Detect which cell encompasses the target text, then output its (x, y) center coordinate. 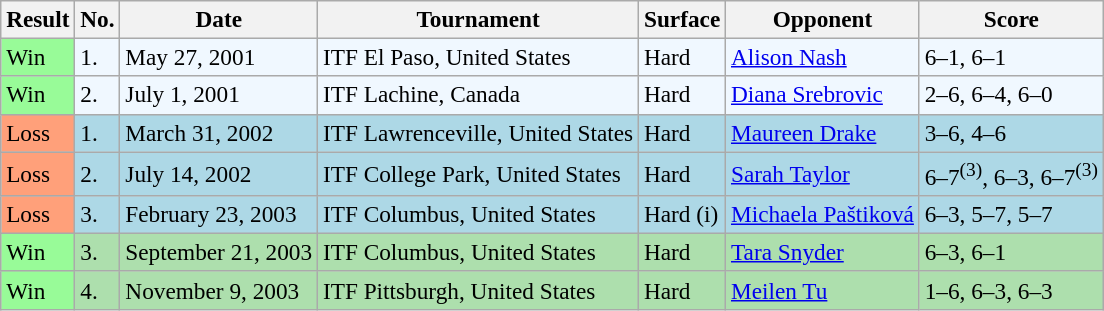
6–3, 6–1 (1011, 252)
Alison Nash (823, 57)
Opponent (823, 19)
3–6, 4–6 (1011, 133)
Date (219, 19)
4. (98, 290)
Sarah Taylor (823, 173)
March 31, 2002 (219, 133)
ITF El Paso, United States (478, 57)
Hard (i) (682, 214)
September 21, 2003 (219, 252)
Tara Snyder (823, 252)
July 1, 2001 (219, 95)
May 27, 2001 (219, 57)
Maureen Drake (823, 133)
February 23, 2003 (219, 214)
Michaela Paštiková (823, 214)
November 9, 2003 (219, 290)
No. (98, 19)
July 14, 2002 (219, 173)
2–6, 6–4, 6–0 (1011, 95)
1–6, 6–3, 6–3 (1011, 290)
ITF Lachine, Canada (478, 95)
Score (1011, 19)
ITF College Park, United States (478, 173)
Tournament (478, 19)
ITF Lawrenceville, United States (478, 133)
Surface (682, 19)
ITF Pittsburgh, United States (478, 290)
Meilen Tu (823, 290)
Result (38, 19)
6–3, 5–7, 5–7 (1011, 214)
6–7(3), 6–3, 6–7(3) (1011, 173)
6–1, 6–1 (1011, 57)
Diana Srebrovic (823, 95)
